Locate the cell with the specified text and output its [X, Y] center coordinate. 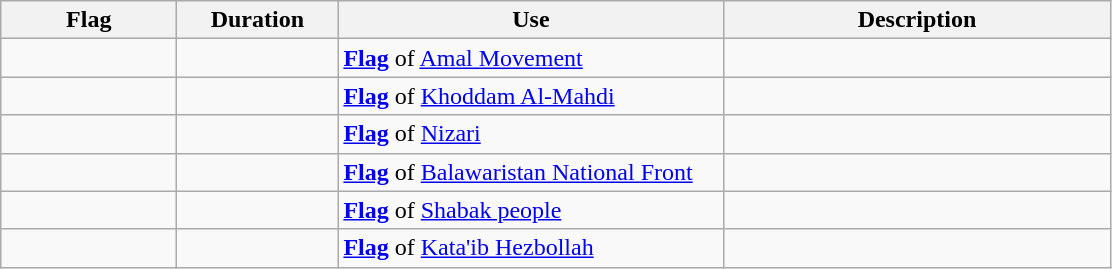
Flag of Amal Movement [531, 58]
Flag of Shabak people [531, 210]
Flag of Kata'ib Hezbollah [531, 248]
Flag of Nizari [531, 134]
Flag of Balawaristan National Front [531, 172]
Duration [258, 20]
Use [531, 20]
Description [917, 20]
Flag [89, 20]
Flag of Khoddam Al-Mahdi [531, 96]
